Extract the [X, Y] coordinate from the center of the cell holding the provided text.  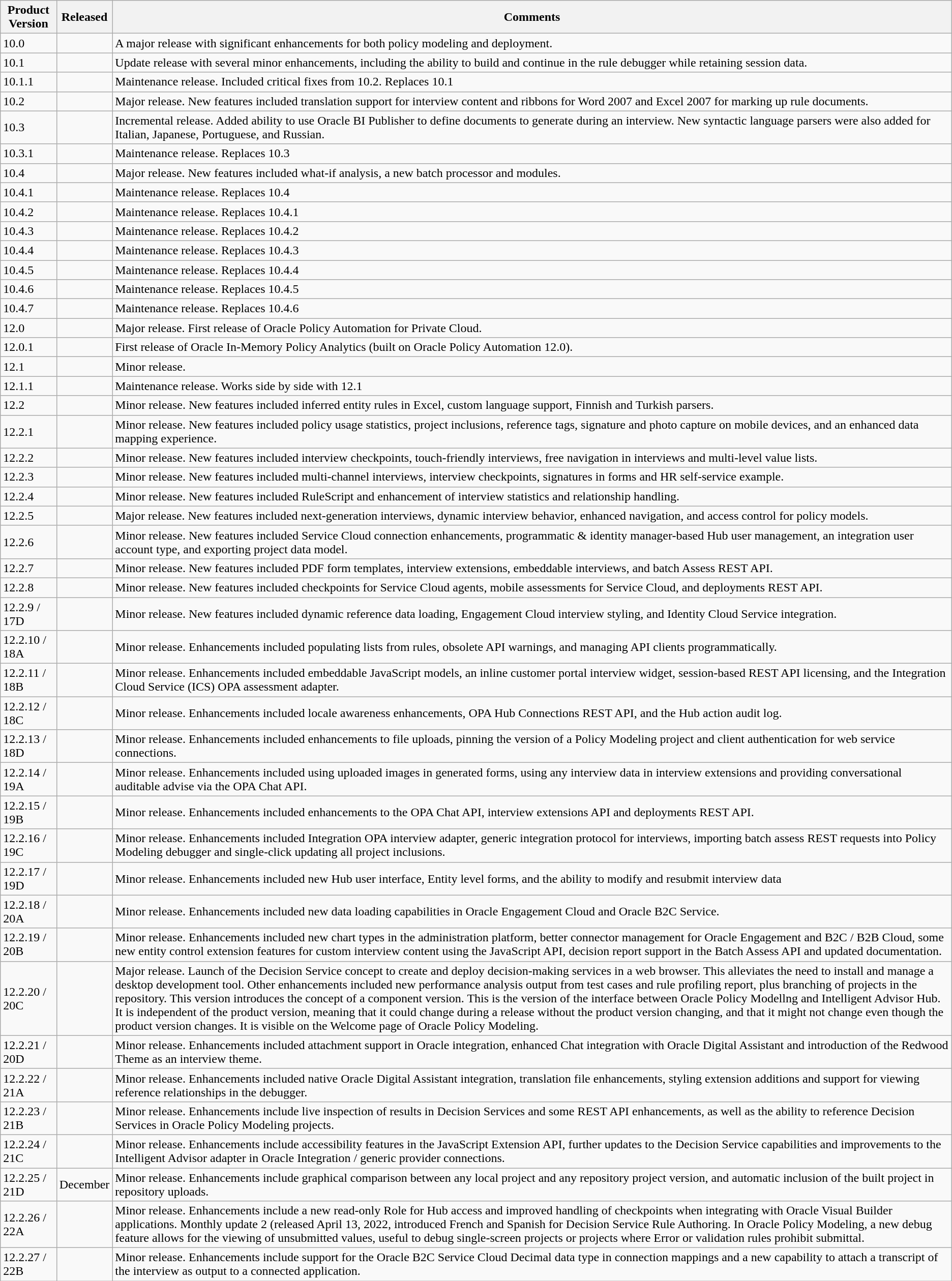
12.2 [28, 405]
12.2.26 / 22A [28, 1225]
Comments [532, 17]
12.2.20 / 20C [28, 998]
12.2.16 / 19C [28, 845]
Minor release. Enhancements included populating lists from rules, obsolete API warnings, and managing API clients programmatically. [532, 647]
Maintenance release. Replaces 10.3 [532, 154]
10.4 [28, 173]
10.4.3 [28, 231]
10.4.7 [28, 309]
12.2.8 [28, 587]
12.2.5 [28, 516]
12.2.12 / 18C [28, 713]
Maintenance release. Works side by side with 12.1 [532, 386]
12.0.1 [28, 347]
Minor release. New features included checkpoints for Service Cloud agents, mobile assessments for Service Cloud, and deployments REST API. [532, 587]
Major release. First release of Oracle Policy Automation for Private Cloud. [532, 328]
10.4.6 [28, 289]
Maintenance release. Replaces 10.4.6 [532, 309]
First release of Oracle In-Memory Policy Analytics (built on Oracle Policy Automation 12.0). [532, 347]
10.4.1 [28, 192]
12.2.19 / 20B [28, 945]
Maintenance release. Replaces 10.4.5 [532, 289]
12.2.10 / 18A [28, 647]
December [84, 1184]
Minor release. New features included RuleScript and enhancement of interview statistics and relationship handling. [532, 496]
12.1 [28, 367]
Major release. New features included what-if analysis, a new batch processor and modules. [532, 173]
12.2.9 / 17D [28, 613]
12.2.23 / 21B [28, 1118]
10.3 [28, 127]
10.1 [28, 63]
Maintenance release. Included critical fixes from 10.2. Replaces 10.1 [532, 82]
Minor release. New features included multi-channel interviews, interview checkpoints, signatures in forms and HR self-service example. [532, 477]
Minor release. Enhancements included new Hub user interface, Entity level forms, and the ability to modify and resubmit interview data [532, 879]
Released [84, 17]
10.1.1 [28, 82]
12.2.22 / 21A [28, 1085]
Minor release. Enhancements included locale awareness enhancements, OPA Hub Connections REST API, and the Hub action audit log. [532, 713]
12.0 [28, 328]
12.2.4 [28, 496]
12.2.1 [28, 431]
Product Version [28, 17]
Minor release. New features included dynamic reference data loading, Engagement Cloud interview styling, and Identity Cloud Service integration. [532, 613]
Maintenance release. Replaces 10.4.3 [532, 250]
12.2.11 / 18B [28, 680]
10.2 [28, 101]
10.4.2 [28, 212]
12.2.24 / 21C [28, 1151]
12.2.6 [28, 542]
Minor release. [532, 367]
12.2.3 [28, 477]
10.3.1 [28, 154]
A major release with significant enhancements for both policy modeling and deployment. [532, 43]
10.0 [28, 43]
12.2.27 / 22B [28, 1264]
12.2.13 / 18D [28, 747]
Update release with several minor enhancements, including the ability to build and continue in the rule debugger while retaining session data. [532, 63]
Maintenance release. Replaces 10.4.1 [532, 212]
Maintenance release. Replaces 10.4 [532, 192]
10.4.4 [28, 250]
12.2.17 / 19D [28, 879]
Minor release. Enhancements included new data loading capabilities in Oracle Engagement Cloud and Oracle B2C Service. [532, 911]
12.2.21 / 20D [28, 1052]
Maintenance release. Replaces 10.4.2 [532, 231]
12.1.1 [28, 386]
Minor release. New features included inferred entity rules in Excel, custom language support, Finnish and Turkish parsers. [532, 405]
12.2.18 / 20A [28, 911]
12.2.14 / 19A [28, 779]
10.4.5 [28, 270]
Maintenance release. Replaces 10.4.4 [532, 270]
12.2.7 [28, 568]
Minor release. Enhancements included enhancements to the OPA Chat API, interview extensions API and deployments REST API. [532, 813]
Minor release. New features included PDF form templates, interview extensions, embeddable interviews, and batch Assess REST API. [532, 568]
Minor release. New features included interview checkpoints, touch-friendly interviews, free navigation in interviews and multi-level value lists. [532, 458]
12.2.25 / 21D [28, 1184]
12.2.15 / 19B [28, 813]
12.2.2 [28, 458]
